Identify which cell holds the provided text, then report its (x, y) central coordinate. 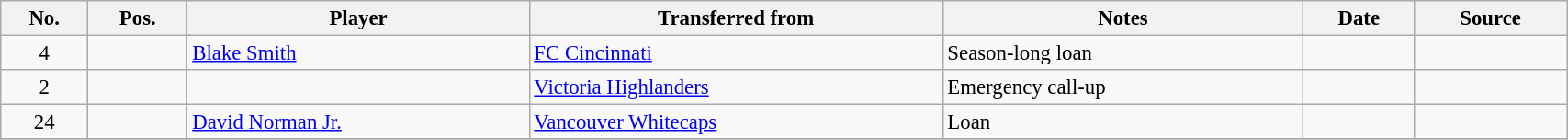
Player (358, 18)
Date (1359, 18)
Blake Smith (358, 53)
Emergency call-up (1122, 87)
David Norman Jr. (358, 122)
Source (1491, 18)
Loan (1122, 122)
4 (44, 53)
Season-long loan (1122, 53)
Vancouver Whitecaps (736, 122)
24 (44, 122)
Notes (1122, 18)
2 (44, 87)
Transferred from (736, 18)
FC Cincinnati (736, 53)
No. (44, 18)
Victoria Highlanders (736, 87)
Pos. (138, 18)
